Determine the (x, y) coordinate at the center of the cell enclosing the given text.  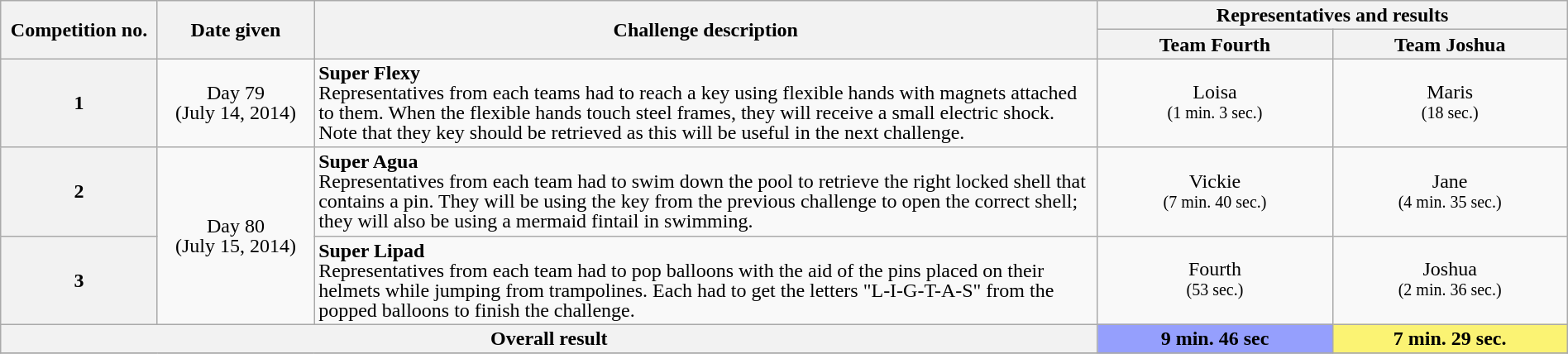
Team Joshua (1450, 45)
Day 80(July 15, 2014) (235, 236)
3 (79, 280)
Maris(18 sec.) (1450, 103)
1 (79, 103)
Loisa(1 min. 3 sec.) (1215, 103)
Challenge description (706, 30)
Day 79(July 14, 2014) (235, 103)
Fourth(53 sec.) (1215, 280)
Competition no. (79, 30)
7 min. 29 sec. (1450, 339)
Overall result (549, 339)
Representatives and results (1332, 15)
Joshua(2 min. 36 sec.) (1450, 280)
Jane(4 min. 35 sec.) (1450, 192)
9 min. 46 sec (1215, 339)
2 (79, 192)
Date given (235, 30)
Vickie(7 min. 40 sec.) (1215, 192)
Team Fourth (1215, 45)
